Identify which cell holds the provided text, then report its (X, Y) central coordinate. 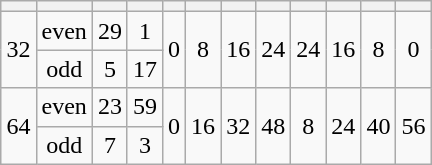
56 (414, 126)
29 (110, 31)
17 (144, 69)
5 (110, 69)
1 (144, 31)
40 (378, 126)
3 (144, 145)
64 (18, 126)
7 (110, 145)
59 (144, 107)
23 (110, 107)
48 (274, 126)
